Scan for the cell matching the given text and deliver its [x, y] coordinate at center. 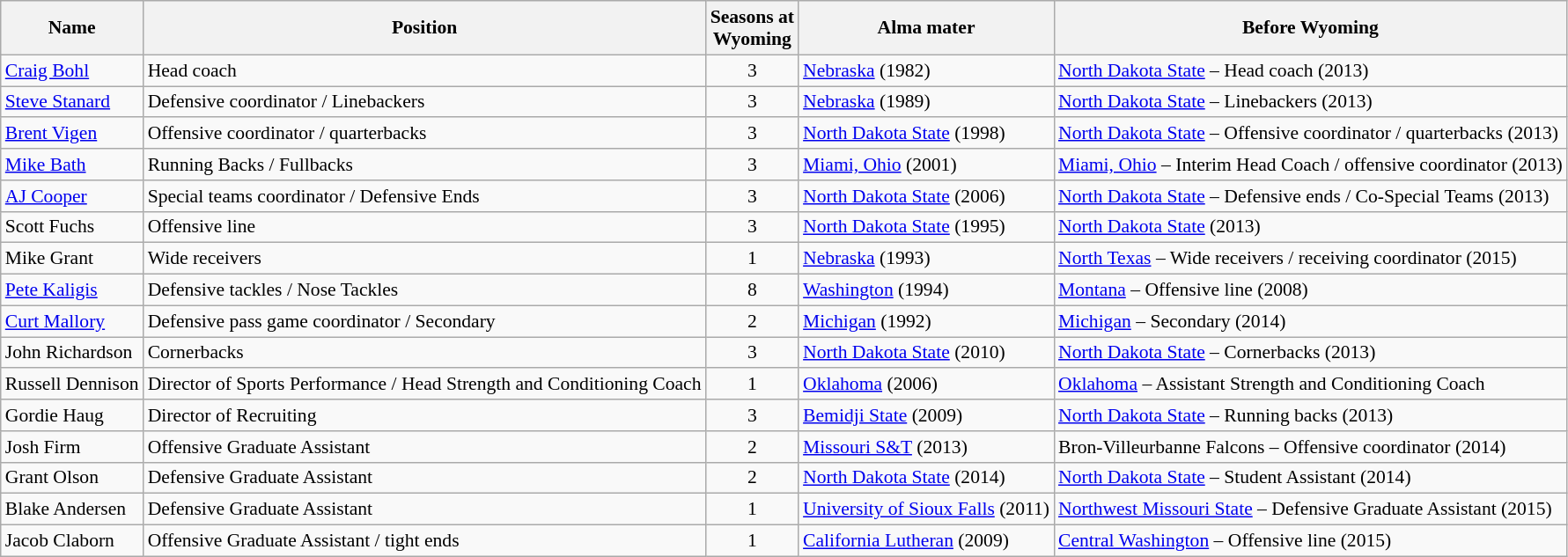
Running Backs / Fullbacks [424, 165]
Defensive coordinator / Linebackers [424, 102]
Bron-Villeurbanne Falcons – Offensive coordinator (2014) [1310, 447]
Craig Bohl [72, 70]
Miami, Ohio (2001) [926, 165]
North Dakota State – Offensive coordinator / quarterbacks (2013) [1310, 134]
Mike Grant [72, 259]
Nebraska (1982) [926, 70]
Blake Andersen [72, 509]
Defensive tackles / Nose Tackles [424, 290]
John Richardson [72, 353]
Oklahoma (2006) [926, 385]
Grant Olson [72, 478]
North Dakota State – Running backs (2013) [1310, 415]
Scott Fuchs [72, 227]
8 [752, 290]
North Dakota State (2014) [926, 478]
Jacob Claborn [72, 541]
Steve Stanard [72, 102]
Name [72, 28]
Offensive Graduate Assistant / tight ends [424, 541]
Missouri S&T (2013) [926, 447]
Gordie Haug [72, 415]
Nebraska (1989) [926, 102]
California Lutheran (2009) [926, 541]
North Dakota State (2013) [1310, 227]
Seasons atWyoming [752, 28]
North Dakota State – Cornerbacks (2013) [1310, 353]
Mike Bath [72, 165]
Nebraska (1993) [926, 259]
Alma mater [926, 28]
Offensive Graduate Assistant [424, 447]
Director of Sports Performance / Head Strength and Conditioning Coach [424, 385]
Bemidji State (2009) [926, 415]
North Texas – Wide receivers / receiving coordinator (2015) [1310, 259]
Miami, Ohio – Interim Head Coach / offensive coordinator (2013) [1310, 165]
Montana – Offensive line (2008) [1310, 290]
North Dakota State – Head coach (2013) [1310, 70]
Defensive pass game coordinator / Secondary [424, 321]
Brent Vigen [72, 134]
North Dakota State (1995) [926, 227]
Wide receivers [424, 259]
Michigan (1992) [926, 321]
Head coach [424, 70]
North Dakota State (2006) [926, 196]
Position [424, 28]
Pete Kaligis [72, 290]
Central Washington – Offensive line (2015) [1310, 541]
Washington (1994) [926, 290]
Before Wyoming [1310, 28]
Northwest Missouri State – Defensive Graduate Assistant (2015) [1310, 509]
North Dakota State – Student Assistant (2014) [1310, 478]
Cornerbacks [424, 353]
Michigan – Secondary (2014) [1310, 321]
North Dakota State (1998) [926, 134]
Josh Firm [72, 447]
Russell Dennison [72, 385]
Oklahoma – Assistant Strength and Conditioning Coach [1310, 385]
University of Sioux Falls (2011) [926, 509]
North Dakota State – Linebackers (2013) [1310, 102]
AJ Cooper [72, 196]
Director of Recruiting [424, 415]
North Dakota State (2010) [926, 353]
Curt Mallory [72, 321]
Offensive line [424, 227]
Offensive coordinator / quarterbacks [424, 134]
Special teams coordinator / Defensive Ends [424, 196]
North Dakota State – Defensive ends / Co-Special Teams (2013) [1310, 196]
